Identify which cell holds the provided text, then report its (x, y) central coordinate. 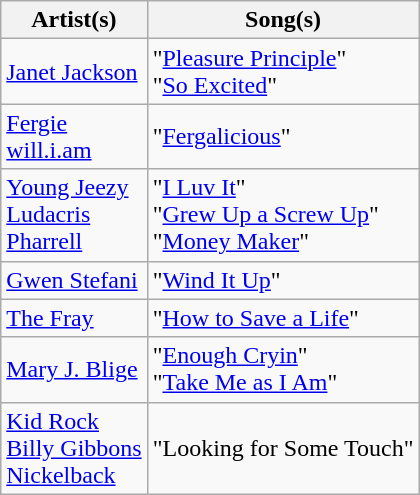
"Looking for Some Touch" (283, 448)
Song(s) (283, 20)
Mary J. Blige (74, 370)
"Fergalicious" (283, 136)
"Enough Cryin""Take Me as I Am" (283, 370)
Janet Jackson (74, 72)
"Pleasure Principle""So Excited" (283, 72)
Young JeezyLudacrisPharrell (74, 215)
"How to Save a Life" (283, 318)
Fergiewill.i.am (74, 136)
"Wind It Up" (283, 280)
"I Luv It""Grew Up a Screw Up""Money Maker" (283, 215)
Gwen Stefani (74, 280)
Artist(s) (74, 20)
The Fray (74, 318)
Kid RockBilly GibbonsNickelback (74, 448)
